Provide the (x, y) coordinate of the cell's center where the given text is located.  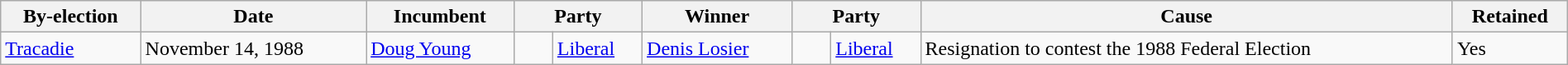
Doug Young (440, 48)
Tracadie (71, 48)
Denis Losier (718, 48)
Date (253, 17)
November 14, 1988 (253, 48)
By-election (71, 17)
Cause (1186, 17)
Retained (1510, 17)
Incumbent (440, 17)
Resignation to contest the 1988 Federal Election (1186, 48)
Winner (718, 17)
Yes (1510, 48)
